Find where the given text appears and provide that cell's center as (X, Y) coordinate. 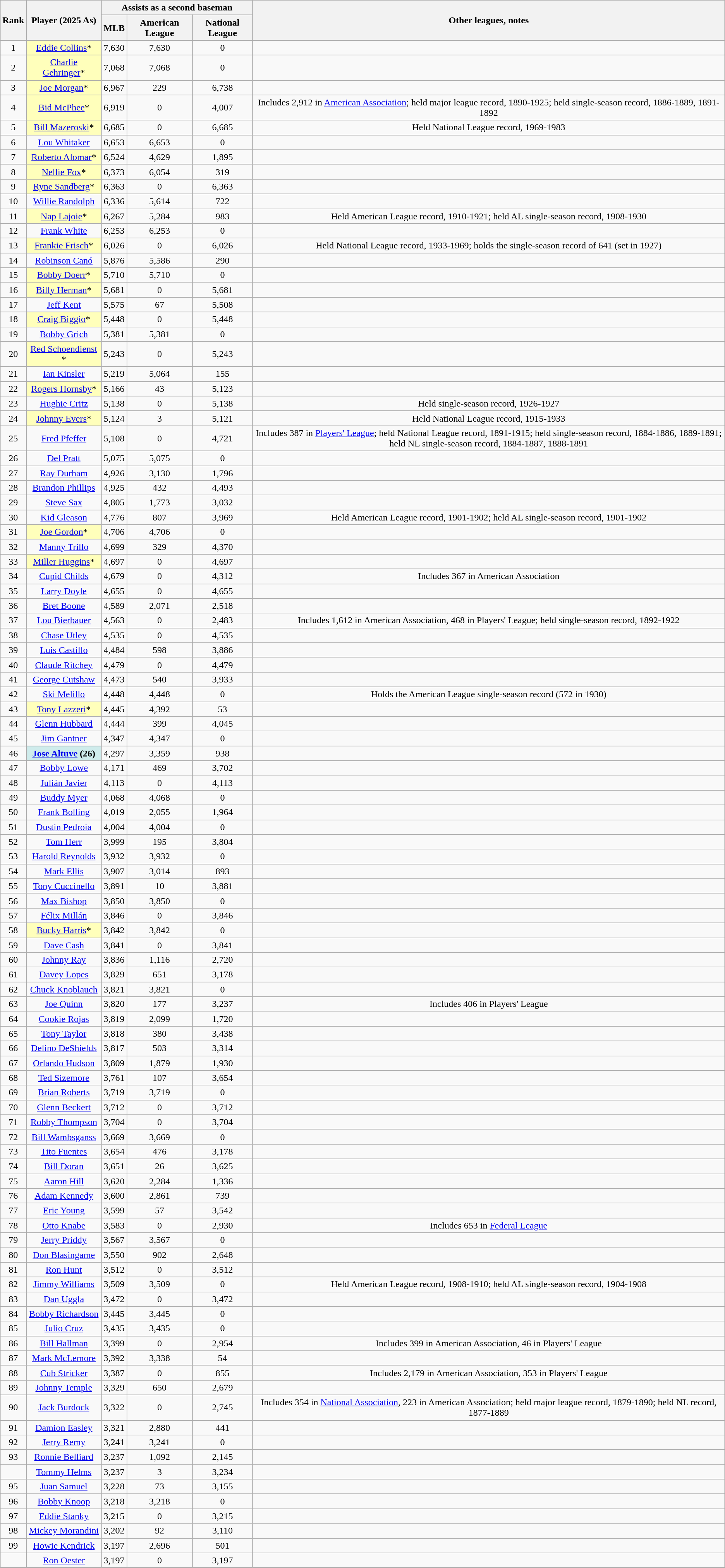
329 (160, 547)
5,064 (160, 374)
34 (13, 576)
3,387 (114, 1373)
40 (13, 665)
4,392 (160, 709)
4,045 (223, 724)
3,599 (114, 1211)
Max Bishop (64, 901)
5,876 (114, 260)
20 (13, 354)
Jerry Priddy (64, 1240)
Larry Doyle (64, 591)
61 (13, 975)
50 (13, 812)
4,444 (114, 724)
4,776 (114, 517)
Bobby Richardson (64, 1314)
3,881 (223, 886)
1,336 (223, 1181)
64 (13, 1019)
6,967 (114, 88)
24 (13, 418)
55 (13, 886)
3,829 (114, 975)
Nap Lajoie* (64, 216)
3,761 (114, 1078)
3,032 (223, 503)
4,679 (114, 576)
Otto Knabe (64, 1225)
69 (13, 1092)
3,110 (223, 1531)
229 (160, 88)
Joe Quinn (64, 1004)
45 (13, 739)
39 (13, 650)
Tony Taylor (64, 1034)
13 (13, 246)
5,166 (114, 389)
17 (13, 305)
Lou Bierbauer (64, 620)
6,524 (114, 157)
3,999 (114, 842)
Damion Easley (64, 1427)
19 (13, 334)
3,818 (114, 1034)
4,297 (114, 753)
2,954 (223, 1343)
4,019 (114, 812)
Jeff Kent (64, 305)
6,373 (114, 172)
3,819 (114, 1019)
MLB (114, 28)
88 (13, 1373)
1,895 (223, 157)
Félix Millán (64, 915)
86 (13, 1343)
Tom Herr (64, 842)
4,312 (223, 576)
722 (223, 201)
Brandon Phillips (64, 488)
3,933 (223, 679)
2,696 (160, 1546)
Eddie Collins* (64, 48)
4,370 (223, 547)
Bucky Harris* (64, 930)
Includes 2,912 in American Association; held major league record, 1890-1925; held single-season record, 1886-1889, 1891-1892 (489, 108)
Held National League record, 1915-1933 (489, 418)
46 (13, 753)
Jack Burdock (64, 1408)
80 (13, 1255)
4,589 (114, 606)
Tony Lazzeri* (64, 709)
3,600 (114, 1196)
Charlie Gehringer* (64, 67)
National League (223, 28)
Bill Hallman (64, 1343)
Assists as a second baseman (177, 8)
91 (13, 1427)
3,891 (114, 886)
195 (160, 842)
5,123 (223, 389)
Ryne Sandberg* (64, 186)
16 (13, 290)
87 (13, 1358)
33 (13, 562)
Includes 367 in American Association (489, 576)
51 (13, 827)
399 (160, 724)
5,575 (114, 305)
Held National League record, 1933-1969; holds the single-season record of 641 (set in 1927) (489, 246)
28 (13, 488)
Mickey Morandini (64, 1531)
177 (160, 1004)
Dan Uggla (64, 1299)
4,926 (114, 473)
Jim Gantner (64, 739)
Glenn Hubbard (64, 724)
Held single-season record, 1926-1927 (489, 403)
5,219 (114, 374)
3,014 (160, 871)
2,720 (223, 960)
3,321 (114, 1427)
79 (13, 1240)
4,473 (114, 679)
84 (13, 1314)
Cookie Rojas (64, 1019)
Held American League record, 1910-1921; held AL single-season record, 1908-1930 (489, 216)
9 (13, 186)
Includes 653 in Federal League (489, 1225)
3,651 (114, 1166)
5,121 (223, 418)
Fred Pfeffer (64, 438)
Bid McPhee* (64, 108)
4,925 (114, 488)
83 (13, 1299)
Eddie Stanky (64, 1516)
52 (13, 842)
Bobby Grich (64, 334)
49 (13, 798)
739 (223, 1196)
4 (13, 108)
Willie Randolph (64, 201)
37 (13, 620)
3,583 (114, 1225)
Harold Reynolds (64, 856)
598 (160, 650)
78 (13, 1225)
3,969 (223, 517)
441 (223, 1427)
65 (13, 1034)
68 (13, 1078)
1,116 (160, 960)
62 (13, 989)
Tito Fuentes (64, 1151)
5,586 (160, 260)
Rank (13, 20)
3,836 (114, 960)
95 (13, 1487)
Bobby Lowe (64, 768)
93 (13, 1457)
3,202 (114, 1531)
3,359 (160, 753)
1 (13, 48)
Dustin Pedroia (64, 827)
6,738 (223, 88)
1,092 (160, 1457)
1,720 (223, 1019)
4,493 (223, 488)
6 (13, 142)
Bret Boone (64, 606)
2,648 (223, 1255)
Jose Altuve (26) (64, 753)
32 (13, 547)
58 (13, 930)
Dave Cash (64, 945)
12 (13, 231)
82 (13, 1284)
469 (160, 768)
99 (13, 1546)
Lou Whitaker (64, 142)
Mark McLemore (64, 1358)
Craig Biggio* (64, 319)
Ray Durham (64, 473)
Aaron Hill (64, 1181)
Julio Cruz (64, 1328)
Orlando Hudson (64, 1063)
Cupid Childs (64, 576)
George Cutshaw (64, 679)
Robinson Canó (64, 260)
Davey Lopes (64, 975)
63 (13, 1004)
1,964 (223, 812)
Held American League record, 1908-1910; held AL single-season record, 1904-1908 (489, 1284)
983 (223, 216)
Joe Gordon* (64, 532)
56 (13, 901)
Del Pratt (64, 458)
2,880 (160, 1427)
1,773 (160, 503)
3,907 (114, 871)
Chuck Knoblauch (64, 989)
Juan Samuel (64, 1487)
18 (13, 319)
1,879 (160, 1063)
Kid Gleason (64, 517)
3,542 (223, 1211)
77 (13, 1211)
Ronnie Belliard (64, 1457)
Tony Cuccinello (64, 886)
503 (160, 1048)
3,886 (223, 650)
Rogers Hornsby* (64, 389)
476 (160, 1151)
74 (13, 1166)
90 (13, 1408)
807 (160, 517)
Don Blasingame (64, 1255)
3,155 (223, 1487)
23 (13, 403)
81 (13, 1270)
60 (13, 960)
3,820 (114, 1004)
Bobby Doerr* (64, 275)
855 (223, 1373)
Delino DeShields (64, 1048)
3,817 (114, 1048)
Frank White (64, 231)
5,124 (114, 418)
Glenn Beckert (64, 1107)
Player (2025 As) (64, 20)
4,805 (114, 503)
Ski Melillo (64, 694)
11 (13, 216)
2,145 (223, 1457)
Bill Mazeroski* (64, 128)
5,108 (114, 438)
Bill Wambsganss (64, 1137)
Ian Kinsler (64, 374)
76 (13, 1196)
Johnny Ray (64, 960)
38 (13, 635)
6,336 (114, 201)
3,228 (114, 1487)
4,699 (114, 547)
501 (223, 1546)
29 (13, 503)
Ted Sizemore (64, 1078)
Johnny Evers* (64, 418)
5,614 (160, 201)
893 (223, 871)
Howie Kendrick (64, 1546)
3,130 (160, 473)
48 (13, 783)
2,745 (223, 1408)
2,861 (160, 1196)
Held American League record, 1901-1902; held AL single-season record, 1901-1902 (489, 517)
Luis Castillo (64, 650)
7 (13, 157)
70 (13, 1107)
3,625 (223, 1166)
47 (13, 768)
3,234 (223, 1472)
36 (13, 606)
Bill Doran (64, 1166)
Includes 399 in American Association, 46 in Players' League (489, 1343)
27 (13, 473)
3,329 (114, 1387)
Claude Ritchey (64, 665)
2,071 (160, 606)
540 (160, 679)
3,804 (223, 842)
71 (13, 1122)
1,930 (223, 1063)
Buddy Myer (64, 798)
Eric Young (64, 1211)
Includes 354 in National Association, 223 in American Association; held major league record, 1879-1890; held NL record, 1877-1889 (489, 1408)
21 (13, 374)
Johnny Temple (64, 1387)
Held National League record, 1969-1983 (489, 128)
4,629 (160, 157)
Julián Javier (64, 783)
75 (13, 1181)
6,919 (114, 108)
3,702 (223, 768)
3,438 (223, 1034)
Red Schoendienst * (64, 354)
290 (223, 260)
Joe Morgan* (64, 88)
42 (13, 694)
2,679 (223, 1387)
107 (160, 1078)
Bobby Knoop (64, 1501)
Roberto Alomar* (64, 157)
4,563 (114, 620)
2,930 (223, 1225)
41 (13, 679)
Jimmy Williams (64, 1284)
Includes 406 in Players' League (489, 1004)
Billy Herman* (64, 290)
3,314 (223, 1048)
Other leagues, notes (489, 20)
6,054 (160, 172)
902 (160, 1255)
25 (13, 438)
319 (223, 172)
Miller Huggins* (64, 562)
380 (160, 1034)
72 (13, 1137)
4,007 (223, 108)
American League (160, 28)
2,483 (223, 620)
8 (13, 172)
Cub Stricker (64, 1373)
3,809 (114, 1063)
4,171 (114, 768)
30 (13, 517)
96 (13, 1501)
Mark Ellis (64, 871)
Includes 1,612 in American Association, 468 in Players' League; held single-season record, 1892-1922 (489, 620)
89 (13, 1387)
14 (13, 260)
4,721 (223, 438)
3,338 (160, 1358)
2,099 (160, 1019)
Adam Kennedy (64, 1196)
22 (13, 389)
4,445 (114, 709)
5,284 (160, 216)
Ron Oester (64, 1560)
Frankie Frisch* (64, 246)
44 (13, 724)
1,796 (223, 473)
5 (13, 128)
651 (160, 975)
Nellie Fox* (64, 172)
Holds the American League single-season record (572 in 1930) (489, 694)
Hughie Critz (64, 403)
35 (13, 591)
Frank Bolling (64, 812)
4,484 (114, 650)
2 (13, 67)
Chase Utley (64, 635)
15 (13, 275)
Includes 2,179 in American Association, 353 in Players' League (489, 1373)
2,284 (160, 1181)
2,055 (160, 812)
Tommy Helms (64, 1472)
Steve Sax (64, 503)
938 (223, 753)
3,550 (114, 1255)
31 (13, 532)
155 (223, 374)
3,392 (114, 1358)
59 (13, 945)
Robby Thompson (64, 1122)
66 (13, 1048)
Brian Roberts (64, 1092)
5,508 (223, 305)
Manny Trillo (64, 547)
650 (160, 1387)
85 (13, 1328)
3,399 (114, 1343)
3,620 (114, 1181)
3,322 (114, 1408)
Ron Hunt (64, 1270)
97 (13, 1516)
Jerry Remy (64, 1442)
432 (160, 488)
98 (13, 1531)
2,518 (223, 606)
6,267 (114, 216)
